Search for the cell housing the specified text and yield its (X, Y) center coordinate. 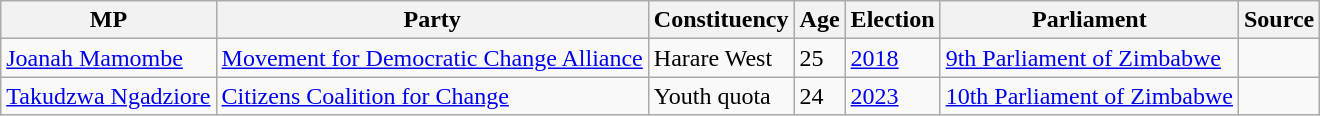
2023 (892, 96)
Party (432, 20)
Age (820, 20)
Harare West (721, 58)
Citizens Coalition for Change (432, 96)
10th Parliament of Zimbabwe (1089, 96)
24 (820, 96)
Election (892, 20)
9th Parliament of Zimbabwe (1089, 58)
Source (1278, 20)
Joanah Mamombe (108, 58)
Parliament (1089, 20)
25 (820, 58)
2018 (892, 58)
Constituency (721, 20)
Youth quota (721, 96)
MP (108, 20)
Movement for Democratic Change Alliance (432, 58)
Takudzwa Ngadziore (108, 96)
